Output the (X, Y) coordinate of the center of the cell containing the given text.  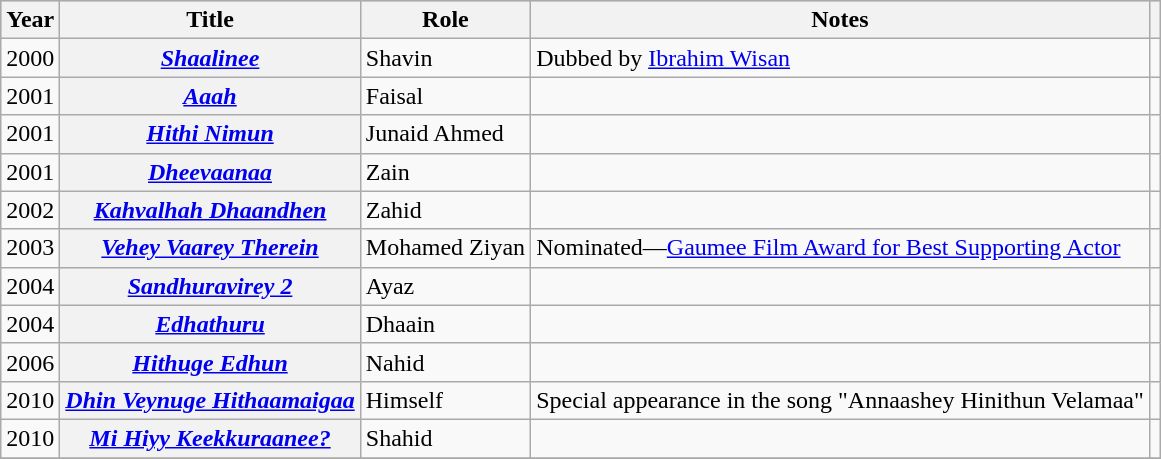
Shavin (445, 58)
Himself (445, 400)
Nahid (445, 362)
Shaalinee (210, 58)
Hithuge Edhun (210, 362)
2006 (30, 362)
Dhin Veynuge Hithaamaigaa (210, 400)
Role (445, 20)
Dubbed by Ibrahim Wisan (840, 58)
Dheevaanaa (210, 172)
Zahid (445, 210)
Mohamed Ziyan (445, 248)
Special appearance in the song "Annaashey Hinithun Velamaa" (840, 400)
Edhathuru (210, 324)
Hithi Nimun (210, 134)
Notes (840, 20)
2000 (30, 58)
Title (210, 20)
Vehey Vaarey Therein (210, 248)
Kahvalhah Dhaandhen (210, 210)
Sandhuravirey 2 (210, 286)
Zain (445, 172)
Ayaz (445, 286)
Faisal (445, 96)
Junaid Ahmed (445, 134)
Aaah (210, 96)
2002 (30, 210)
Year (30, 20)
Nominated—Gaumee Film Award for Best Supporting Actor (840, 248)
Mi Hiyy Keekkuraanee? (210, 438)
Dhaain (445, 324)
Shahid (445, 438)
2003 (30, 248)
